Search for the cell housing the specified text and yield its [x, y] center coordinate. 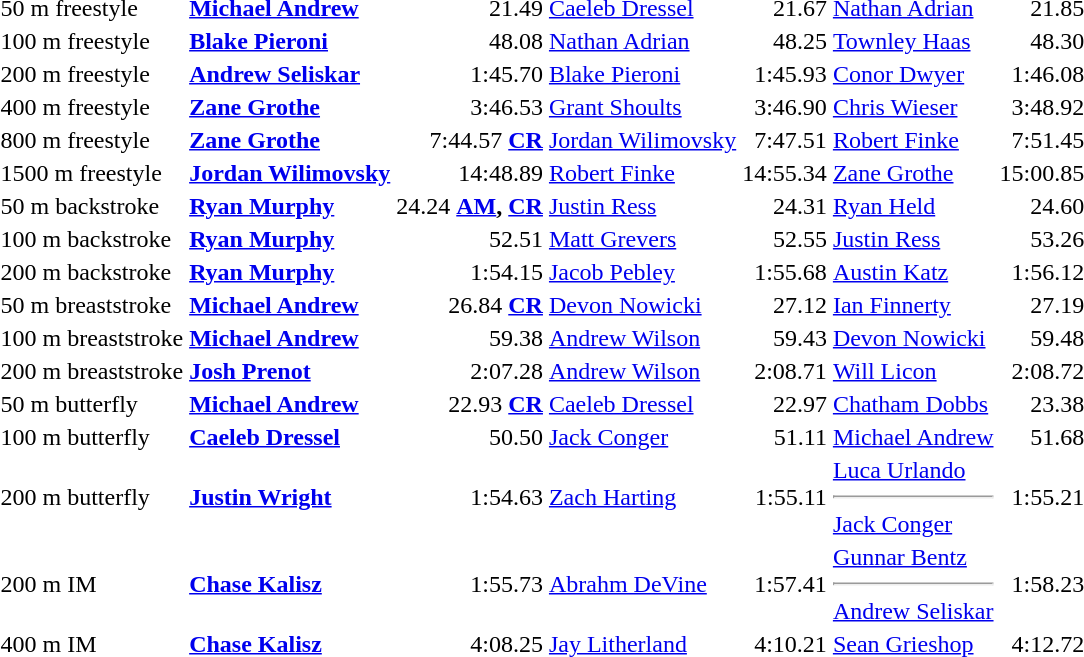
Townley Haas [913, 41]
7:44.57 CR [470, 140]
2:07.28 [470, 371]
Nathan Adrian [642, 41]
48.25 [785, 41]
48.08 [470, 41]
Conor Dwyer [913, 74]
22.93 CR [470, 404]
14:55.34 [785, 173]
1:54.63 [470, 497]
Gunnar BentzAndrew Seliskar [913, 584]
50.50 [470, 437]
3:46.53 [470, 107]
1:55.73 [470, 584]
26.84 CR [470, 305]
1:54.15 [470, 272]
1:45.93 [785, 74]
Chase Kalisz [290, 584]
Matt Grevers [642, 239]
14:48.89 [470, 173]
Justin Wright [290, 497]
Chris Wieser [913, 107]
59.38 [470, 338]
Grant Shoults [642, 107]
27.12 [785, 305]
7:47.51 [785, 140]
Will Licon [913, 371]
2:08.71 [785, 371]
Abrahm DeVine [642, 584]
59.43 [785, 338]
Luca UrlandoJack Conger [913, 497]
51.11 [785, 437]
1:55.68 [785, 272]
Chatham Dobbs [913, 404]
Ian Finnerty [913, 305]
Ryan Held [913, 206]
1:55.11 [785, 497]
22.97 [785, 404]
52.55 [785, 239]
Andrew Seliskar [290, 74]
24.31 [785, 206]
Jacob Pebley [642, 272]
52.51 [470, 239]
Josh Prenot [290, 371]
3:46.90 [785, 107]
Jack Conger [642, 437]
1:57.41 [785, 584]
Austin Katz [913, 272]
Zach Harting [642, 497]
24.24 AM, CR [470, 206]
1:45.70 [470, 74]
